For the text-containing cell, return its midpoint in (X, Y) coordinate format. 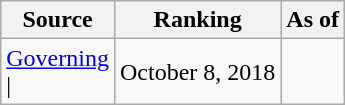
As of (313, 20)
October 8, 2018 (197, 72)
Ranking (197, 20)
Source (58, 20)
Governing| (58, 72)
